Detect which cell encompasses the target text, then output its [X, Y] center coordinate. 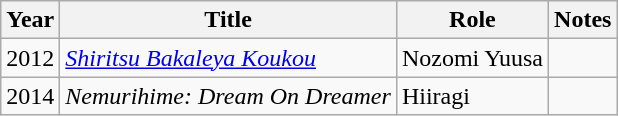
Role [472, 20]
Shiritsu Bakaleya Koukou [228, 58]
Nemurihime: Dream On Dreamer [228, 96]
2012 [30, 58]
Title [228, 20]
Notes [583, 20]
Nozomi Yuusa [472, 58]
2014 [30, 96]
Year [30, 20]
Hiiragi [472, 96]
